Output the (X, Y) coordinate of the center of the cell containing the given text.  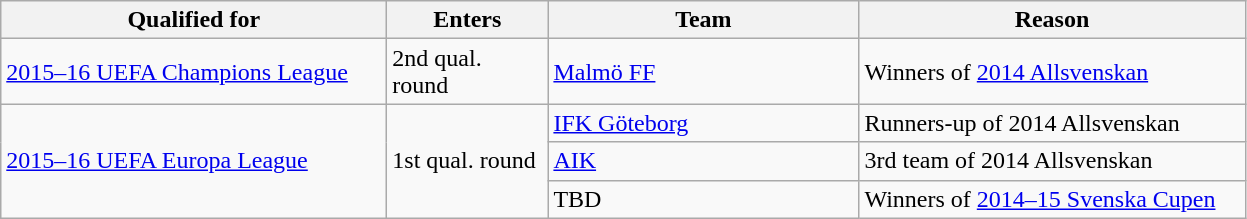
Enters (468, 20)
AIK (704, 161)
3rd team of 2014 Allsvenskan (1052, 161)
Winners of 2014–15 Svenska Cupen (1052, 199)
1st qual. round (468, 161)
Runners-up of 2014 Allsvenskan (1052, 123)
Winners of 2014 Allsvenskan (1052, 72)
2015–16 UEFA Europa League (194, 161)
2nd qual. round (468, 72)
Qualified for (194, 20)
Reason (1052, 20)
IFK Göteborg (704, 123)
TBD (704, 199)
Team (704, 20)
Malmö FF (704, 72)
2015–16 UEFA Champions League (194, 72)
